Find where the given text appears and provide that cell's center as (x, y) coordinate. 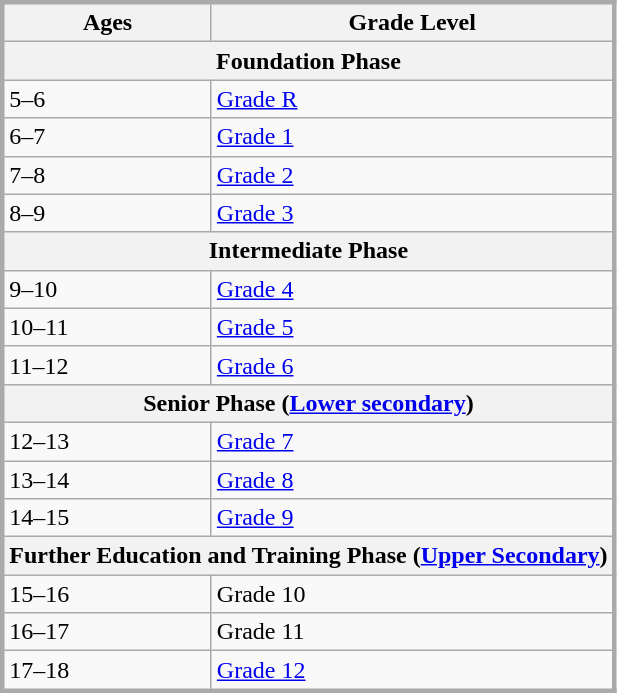
Grade 6 (412, 365)
Grade 12 (412, 671)
16–17 (106, 632)
Grade 1 (412, 137)
Grade 5 (412, 327)
5–6 (106, 99)
13–14 (106, 479)
Intermediate Phase (308, 251)
7–8 (106, 175)
10–11 (106, 327)
Grade 11 (412, 632)
Grade 9 (412, 518)
Grade 4 (412, 289)
9–10 (106, 289)
14–15 (106, 518)
15–16 (106, 594)
6–7 (106, 137)
Grade 10 (412, 594)
Further Education and Training Phase (Upper Secondary) (308, 556)
Grade 7 (412, 441)
Grade 2 (412, 175)
Grade R (412, 99)
Grade 8 (412, 479)
8–9 (106, 213)
Ages (106, 22)
Grade Level (412, 22)
Grade 3 (412, 213)
11–12 (106, 365)
Senior Phase (Lower secondary) (308, 403)
12–13 (106, 441)
17–18 (106, 671)
Foundation Phase (308, 61)
